Locate the cell with the specified text and output its (X, Y) center coordinate. 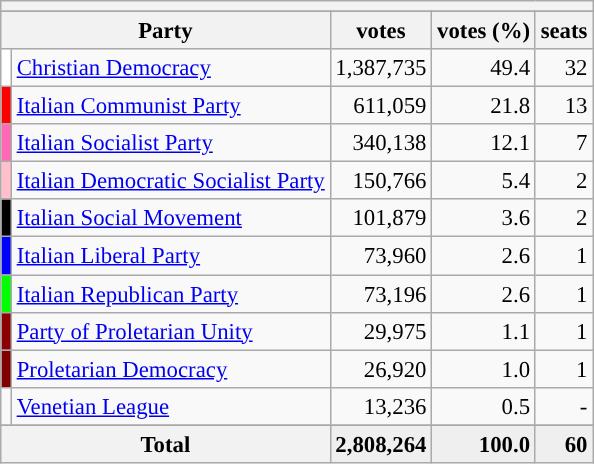
32 (564, 68)
Proletarian Democracy (170, 369)
150,766 (381, 181)
0.5 (484, 406)
Italian Communist Party (170, 106)
73,960 (381, 256)
Venetian League (170, 406)
Italian Democratic Socialist Party (170, 181)
5.4 (484, 181)
Italian Republican Party (170, 294)
- (564, 406)
votes (%) (484, 31)
Party (166, 31)
votes (381, 31)
13,236 (381, 406)
Total (166, 444)
1.1 (484, 331)
Italian Liberal Party (170, 256)
Italian Socialist Party (170, 143)
340,138 (381, 143)
101,879 (381, 219)
1,387,735 (381, 68)
7 (564, 143)
Christian Democracy (170, 68)
611,059 (381, 106)
21.8 (484, 106)
49.4 (484, 68)
Party of Proletarian Unity (170, 331)
29,975 (381, 331)
100.0 (484, 444)
1.0 (484, 369)
26,920 (381, 369)
2,808,264 (381, 444)
Italian Social Movement (170, 219)
73,196 (381, 294)
13 (564, 106)
12.1 (484, 143)
60 (564, 444)
3.6 (484, 219)
seats (564, 31)
